Return [X, Y] of the center of cell containing provided text 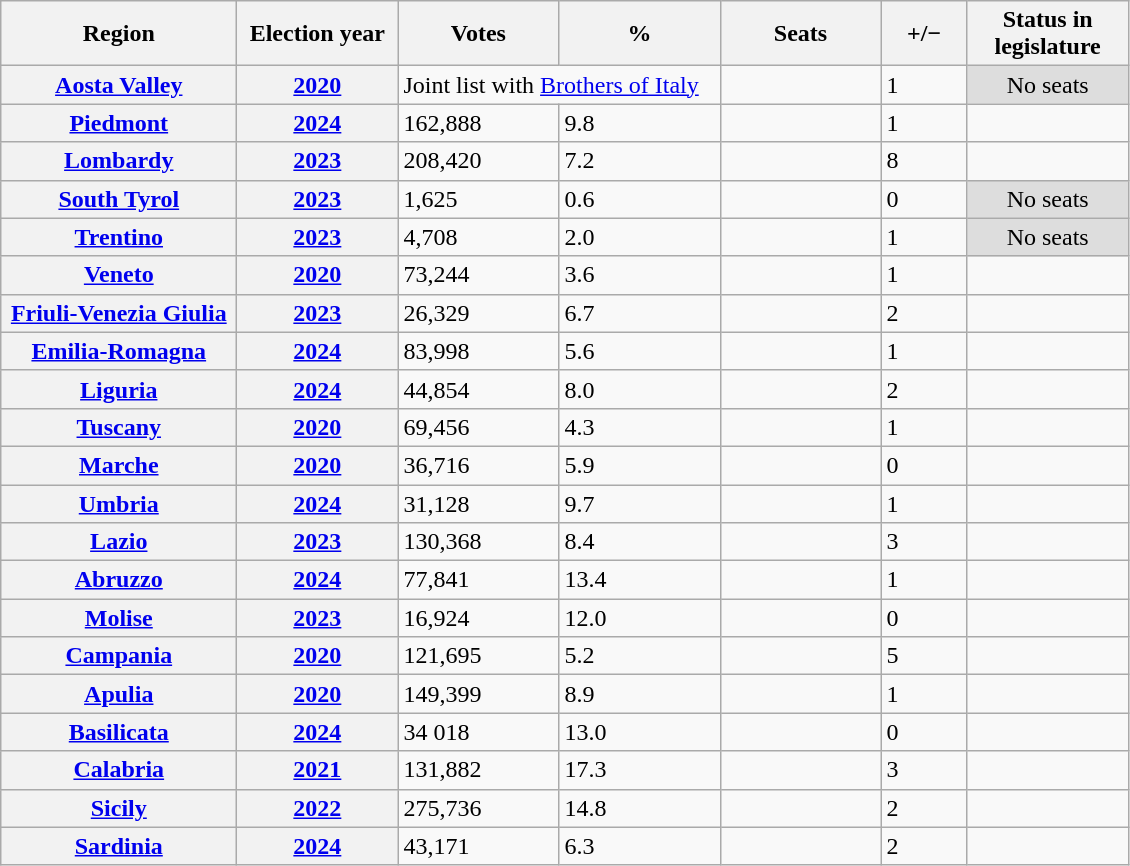
Friuli-Venezia Giulia [119, 313]
34 018 [478, 732]
Campania [119, 656]
73,244 [478, 275]
8.9 [640, 694]
Apulia [119, 694]
2.0 [640, 237]
Joint list with Brothers of Italy [559, 85]
77,841 [478, 580]
17.3 [640, 770]
6.3 [640, 846]
Emilia-Romagna [119, 351]
Trentino [119, 237]
Sicily [119, 808]
5 [924, 656]
Lombardy [119, 161]
Umbria [119, 503]
Abruzzo [119, 580]
162,888 [478, 123]
Liguria [119, 389]
5.2 [640, 656]
Sardinia [119, 846]
4.3 [640, 427]
13.0 [640, 732]
2021 [318, 770]
208,420 [478, 161]
4,708 [478, 237]
% [640, 34]
+/− [924, 34]
31,128 [478, 503]
69,456 [478, 427]
131,882 [478, 770]
Marche [119, 465]
12.0 [640, 618]
121,695 [478, 656]
Region [119, 34]
8.0 [640, 389]
Votes [478, 34]
South Tyrol [119, 199]
Basilicata [119, 732]
1,625 [478, 199]
Seats [800, 34]
44,854 [478, 389]
Aosta Valley [119, 85]
5.9 [640, 465]
130,368 [478, 542]
9.7 [640, 503]
275,736 [478, 808]
13.4 [640, 580]
9.8 [640, 123]
Election year [318, 34]
43,171 [478, 846]
3.6 [640, 275]
149,399 [478, 694]
Calabria [119, 770]
14.8 [640, 808]
83,998 [478, 351]
8 [924, 161]
Piedmont [119, 123]
Veneto [119, 275]
36,716 [478, 465]
Tuscany [119, 427]
5.6 [640, 351]
7.2 [640, 161]
2022 [318, 808]
Status in legislature [1048, 34]
Lazio [119, 542]
6.7 [640, 313]
8.4 [640, 542]
0.6 [640, 199]
16,924 [478, 618]
26,329 [478, 313]
Molise [119, 618]
